Return the [x, y] coordinate for the center point of the cell that contains the specified text.  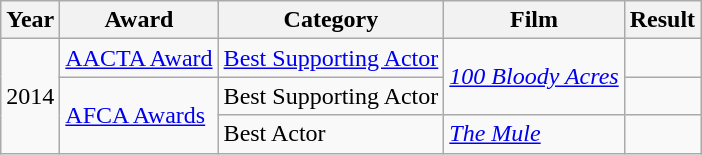
Category [331, 20]
100 Bloody Acres [534, 77]
Best Actor [331, 134]
AFCA Awards [139, 115]
2014 [30, 96]
The Mule [534, 134]
Award [139, 20]
Film [534, 20]
Year [30, 20]
AACTA Award [139, 58]
Result [662, 20]
